Determine the (X, Y) coordinate at the center of the cell enclosing the given text.  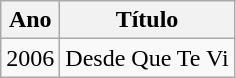
Desde Que Te Vi (147, 58)
Título (147, 20)
Ano (30, 20)
2006 (30, 58)
